Return [x, y] of the center of cell containing provided text 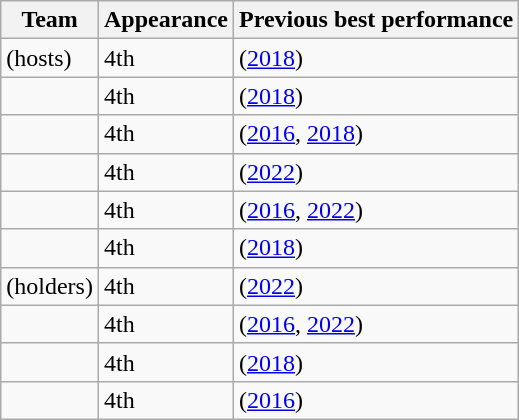
(hosts) [50, 58]
Appearance [166, 20]
(holders) [50, 286]
(2016) [376, 400]
(2016, 2018) [376, 134]
Previous best performance [376, 20]
Team [50, 20]
